Search for the cell housing the specified text and yield its (x, y) center coordinate. 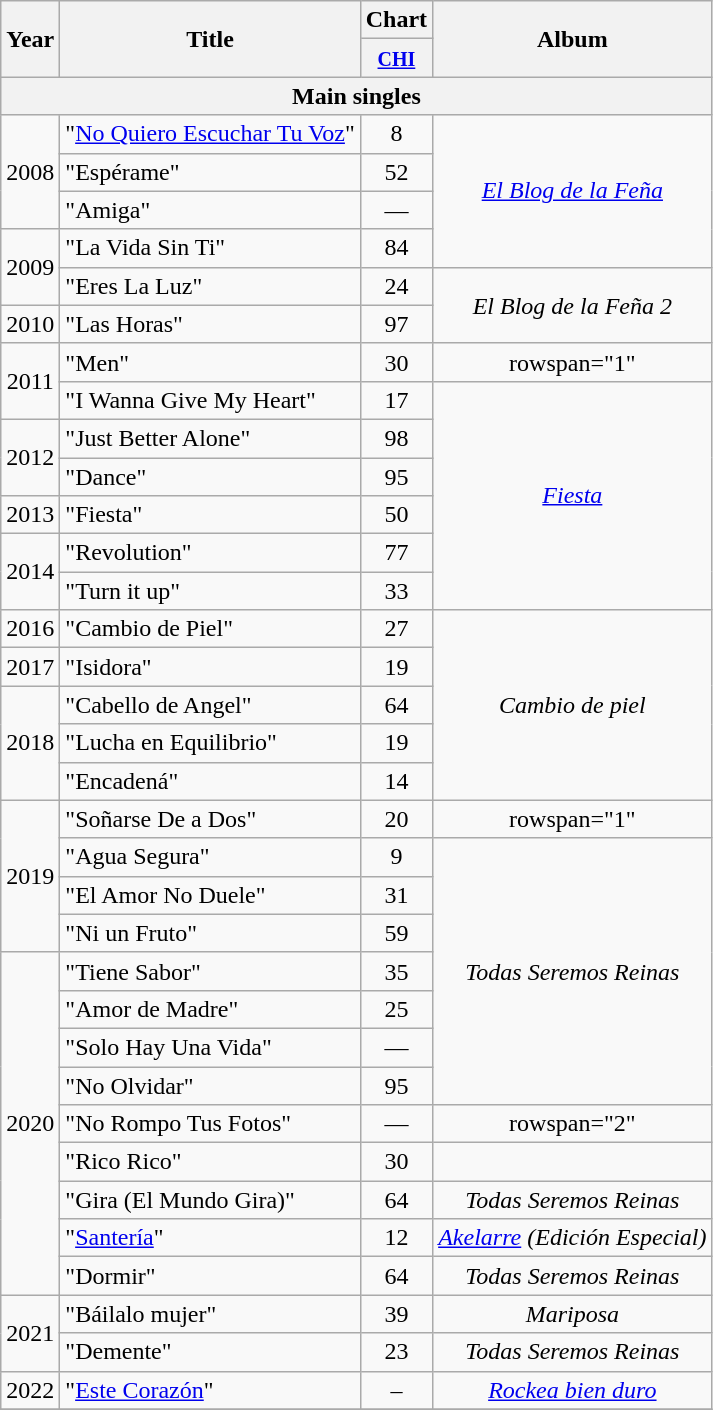
"Isidora" (210, 667)
"Soñarse De a Dos" (210, 819)
"Eres La Luz" (210, 286)
"No Rompo Tus Fotos" (210, 1124)
52 (396, 172)
24 (396, 286)
"Cabello de Angel" (210, 705)
25 (396, 1009)
33 (396, 591)
2010 (30, 324)
97 (396, 324)
2013 (30, 515)
"Espérame" (210, 172)
77 (396, 553)
2018 (30, 743)
Main singles (356, 96)
23 (396, 1352)
"Fiesta" (210, 515)
2017 (30, 667)
"Revolution" (210, 553)
"Las Horas" (210, 324)
"Turn it up" (210, 591)
Title (210, 39)
"Este Corazón" (210, 1390)
El Blog de la Feña (572, 191)
"Solo Hay Una Vida" (210, 1047)
2012 (30, 457)
"Amor de Madre" (210, 1009)
Rockea bien duro (572, 1390)
2020 (30, 1124)
– (396, 1390)
CHI (396, 58)
35 (396, 971)
"Just Better Alone" (210, 438)
"Amiga" (210, 210)
12 (396, 1238)
"Tiene Sabor" (210, 971)
59 (396, 933)
50 (396, 515)
39 (396, 1314)
"Santería" (210, 1238)
2021 (30, 1333)
9 (396, 857)
"Demente" (210, 1352)
2019 (30, 876)
"Báilalo mujer" (210, 1314)
2008 (30, 172)
Fiesta (572, 495)
31 (396, 895)
Akelarre (Edición Especial) (572, 1238)
14 (396, 781)
"Agua Segura" (210, 857)
2016 (30, 629)
Mariposa (572, 1314)
98 (396, 438)
2009 (30, 267)
"Men" (210, 362)
Cambio de piel (572, 705)
rowspan="2" (572, 1124)
84 (396, 248)
Year (30, 39)
2022 (30, 1390)
"Gira (El Mundo Gira)" (210, 1200)
8 (396, 134)
"Ni un Fruto" (210, 933)
"La Vida Sin Ti" (210, 248)
"Dance" (210, 477)
27 (396, 629)
"El Amor No Duele" (210, 895)
"Lucha en Equilibrio" (210, 743)
"Cambio de Piel" (210, 629)
17 (396, 400)
Album (572, 39)
"Rico Rico" (210, 1162)
"No Olvidar" (210, 1085)
"I Wanna Give My Heart" (210, 400)
20 (396, 819)
"Dormir" (210, 1276)
Chart (396, 20)
"Encadená" (210, 781)
"No Quiero Escuchar Tu Voz" (210, 134)
El Blog de la Feña 2 (572, 305)
2011 (30, 381)
2014 (30, 572)
